Output the [x, y] coordinate of the center of the cell containing the given text.  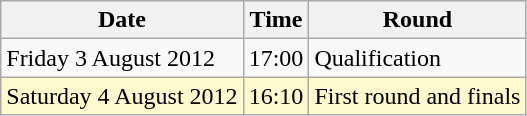
Qualification [418, 58]
Date [122, 20]
17:00 [276, 58]
Friday 3 August 2012 [122, 58]
First round and finals [418, 96]
16:10 [276, 96]
Saturday 4 August 2012 [122, 96]
Time [276, 20]
Round [418, 20]
